Return [X, Y] of the center of cell containing provided text 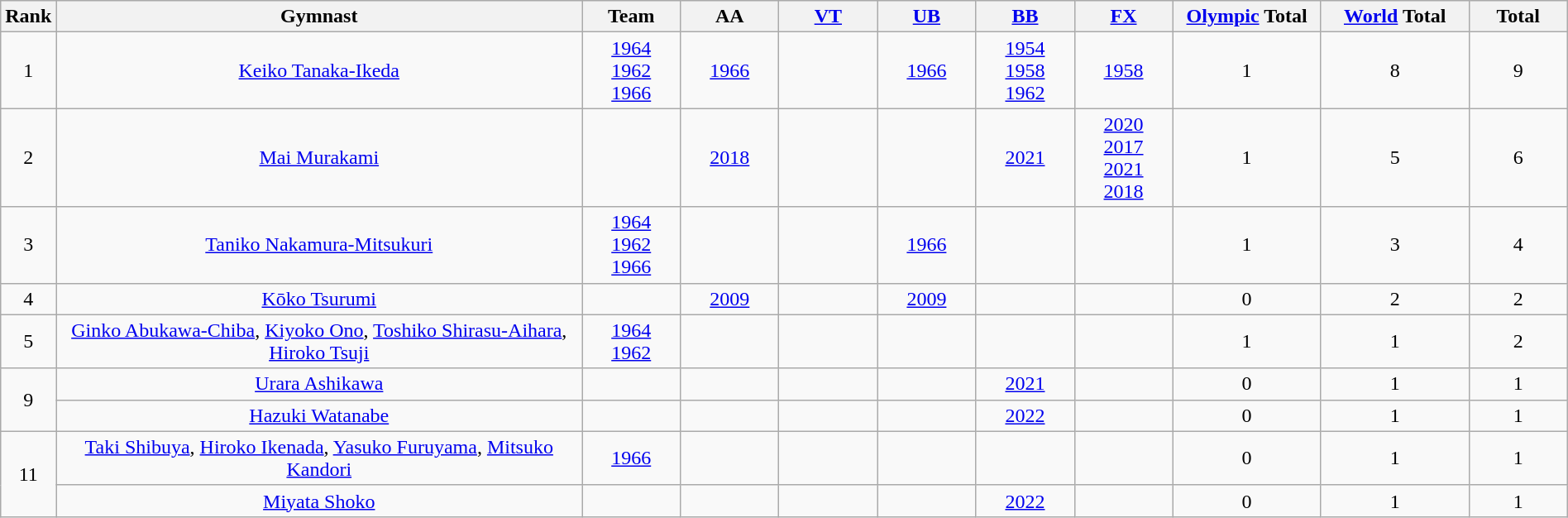
Taki Shibuya, Hiroko Ikenada, Yasuko Furuyama, Mitsuko Kandori [319, 458]
Olympic Total [1247, 17]
Miyata Shoko [319, 501]
Total [1518, 17]
1958 [1123, 70]
BB [1025, 17]
11 [28, 473]
Taniko Nakamura-Mitsukuri [319, 245]
Gymnast [319, 17]
Keiko Tanaka-Ikeda [319, 70]
1964 1962 [632, 341]
2018 [729, 157]
Ginko Abukawa-Chiba, Kiyoko Ono, Toshiko Shirasu-Aihara, Hiroko Tsuji [319, 341]
2020 2017 2021 2018 [1123, 157]
Mai Murakami [319, 157]
FX [1123, 17]
Hazuki Watanabe [319, 415]
World Total [1394, 17]
Rank [28, 17]
Urara Ashikawa [319, 384]
6 [1518, 157]
Team [632, 17]
8 [1394, 70]
AA [729, 17]
Kōko Tsurumi [319, 299]
1954 1958 1962 [1025, 70]
VT [829, 17]
UB [926, 17]
